Detect which cell encompasses the target text, then output its (X, Y) center coordinate. 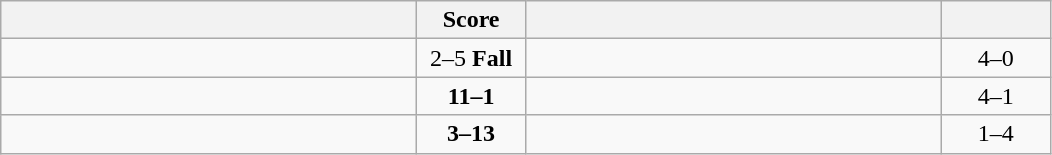
3–13 (472, 134)
2–5 Fall (472, 58)
4–1 (996, 96)
11–1 (472, 96)
4–0 (996, 58)
Score (472, 20)
1–4 (996, 134)
